From the cell containing the given text, extract its center point as (x, y) coordinate. 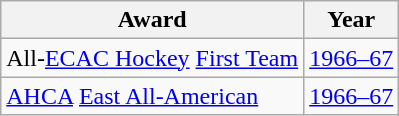
Year (352, 20)
All-ECAC Hockey First Team (152, 58)
Award (152, 20)
AHCA East All-American (152, 96)
